Determine the (X, Y) coordinate at the center of the cell enclosing the given text.  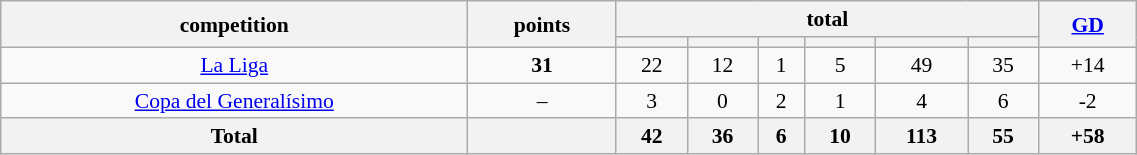
Copa del Generalísimo (234, 101)
55 (1004, 136)
La Liga (234, 65)
0 (722, 101)
22 (652, 65)
3 (652, 101)
– (542, 101)
10 (840, 136)
113 (921, 136)
36 (722, 136)
42 (652, 136)
49 (921, 65)
Total (234, 136)
total (827, 19)
-2 (1087, 101)
4 (921, 101)
+58 (1087, 136)
GD (1087, 24)
2 (782, 101)
competition (234, 24)
35 (1004, 65)
31 (542, 65)
+14 (1087, 65)
12 (722, 65)
points (542, 24)
5 (840, 65)
